Return [X, Y] of the center of cell containing provided text 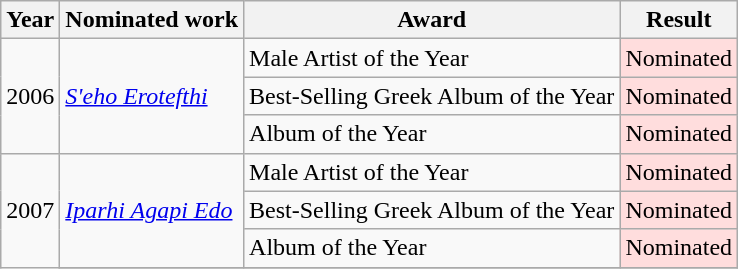
S'eho Erotefthi [152, 96]
2007 [30, 210]
Result [679, 20]
Iparhi Agapi Edo [152, 210]
Year [30, 20]
Nominated work [152, 20]
Award [432, 20]
2006 [30, 96]
